Determine the (x, y) coordinate at the center of the cell enclosing the given text.  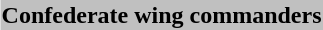
Confederate wing commanders (162, 15)
